Detect which cell encompasses the target text, then output its (x, y) center coordinate. 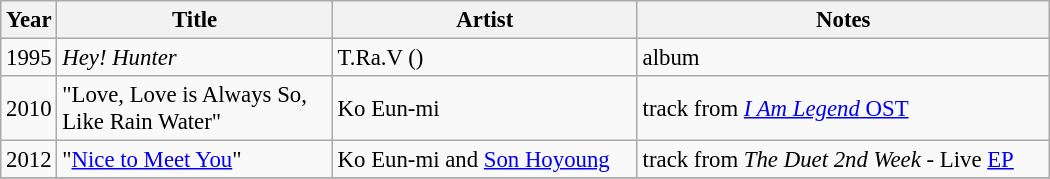
2012 (29, 160)
track from The Duet 2nd Week - Live EP (843, 160)
track from I Am Legend OST (843, 108)
Artist (484, 20)
1995 (29, 58)
"Nice to Meet You" (194, 160)
"Love, Love is Always So, Like Rain Water" (194, 108)
T.Ra.V () (484, 58)
Ko Eun-mi (484, 108)
album (843, 58)
2010 (29, 108)
Ko Eun-mi and Son Hoyoung (484, 160)
Hey! Hunter (194, 58)
Notes (843, 20)
Year (29, 20)
Title (194, 20)
